Extract the [X, Y] coordinate from the center of the cell holding the provided text.  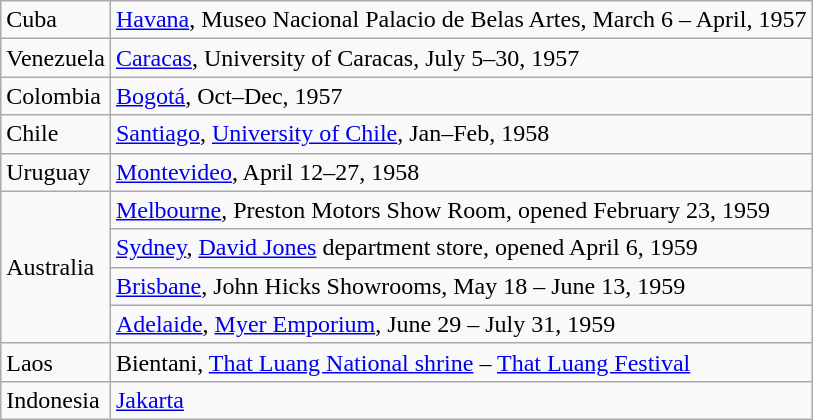
Cuba [56, 20]
Indonesia [56, 400]
Laos [56, 362]
Chile [56, 134]
Adelaide, Myer Emporium, June 29 – July 31, 1959 [461, 324]
Sydney, David Jones department store, opened April 6, 1959 [461, 248]
Caracas, University of Caracas, July 5–30, 1957 [461, 58]
Bientani, That Luang National shrine – That Luang Festival [461, 362]
Jakarta [461, 400]
Bogotá, Oct–Dec, 1957 [461, 96]
Montevideo, April 12–27, 1958 [461, 172]
Australia [56, 267]
Uruguay [56, 172]
Venezuela [56, 58]
Brisbane, John Hicks Showrooms, May 18 – June 13, 1959 [461, 286]
Havana, Museo Nacional Palacio de Belas Artes, March 6 – April, 1957 [461, 20]
Melbourne, Preston Motors Show Room, opened February 23, 1959 [461, 210]
Santiago, University of Chile, Jan–Feb, 1958 [461, 134]
Colombia [56, 96]
